Output the [x, y] coordinate of the center of the cell containing the given text.  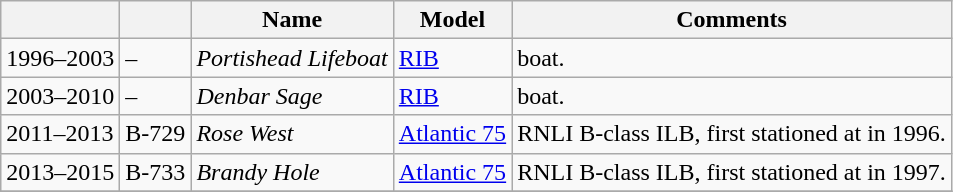
Name [292, 20]
2003–2010 [60, 96]
Denbar Sage [292, 96]
Model [452, 20]
RNLI B-class ILB, first stationed at in 1997. [732, 172]
Portishead Lifeboat [292, 58]
B-733 [156, 172]
RNLI B-class ILB, first stationed at in 1996. [732, 134]
2013–2015 [60, 172]
Rose West [292, 134]
Brandy Hole [292, 172]
B-729 [156, 134]
2011–2013 [60, 134]
1996–2003 [60, 58]
Comments [732, 20]
